Search for the cell housing the specified text and yield its (X, Y) center coordinate. 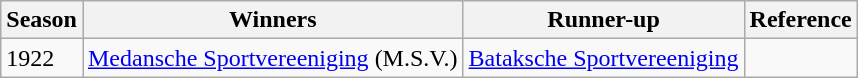
Medansche Sportvereeniging (M.S.V.) (272, 58)
Winners (272, 20)
Reference (800, 20)
Season (42, 20)
Runner-up (604, 20)
Bataksche Sportvereeniging (604, 58)
1922 (42, 58)
